Identify which cell holds the provided text, then report its [X, Y] central coordinate. 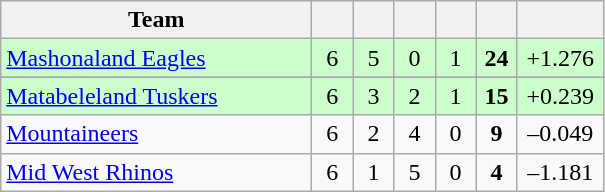
9 [496, 134]
Mid West Rhinos [156, 172]
+1.276 [560, 58]
Mashonaland Eagles [156, 58]
–1.181 [560, 172]
24 [496, 58]
–0.049 [560, 134]
Team [156, 20]
+0.239 [560, 96]
Matabeleland Tuskers [156, 96]
Mountaineers [156, 134]
3 [374, 96]
15 [496, 96]
